Pinpoint the cell where the given text exists, returning its [x, y] midpoint coordinate. 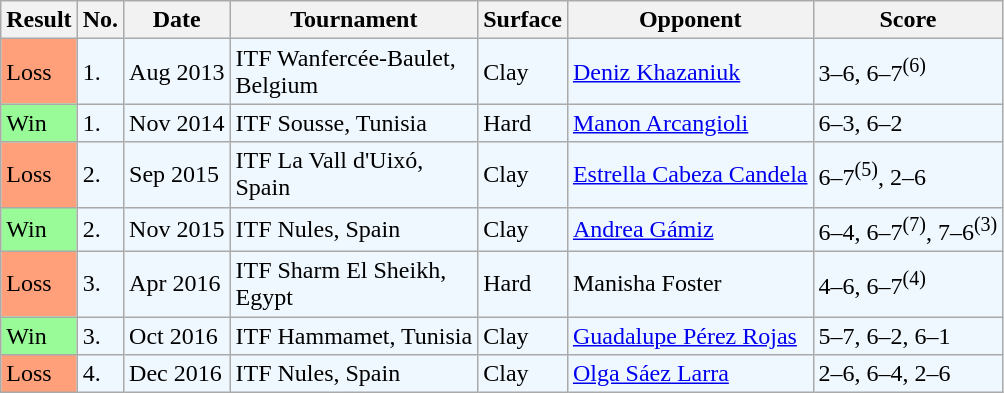
Apr 2016 [177, 284]
Dec 2016 [177, 374]
Sep 2015 [177, 174]
Manon Arcangioli [690, 123]
ITF Sousse, Tunisia [354, 123]
Score [908, 20]
4–6, 6–7(4) [908, 284]
Oct 2016 [177, 336]
Nov 2015 [177, 230]
Date [177, 20]
Result [39, 20]
ITF Wanfercée-Baulet, Belgium [354, 72]
Nov 2014 [177, 123]
5–7, 6–2, 6–1 [908, 336]
Andrea Gámiz [690, 230]
ITF Sharm El Sheikh, Egypt [354, 284]
Surface [523, 20]
6–3, 6–2 [908, 123]
4. [100, 374]
ITF Hammamet, Tunisia [354, 336]
Aug 2013 [177, 72]
6–7(5), 2–6 [908, 174]
Estrella Cabeza Candela [690, 174]
6–4, 6–7(7), 7–6(3) [908, 230]
Manisha Foster [690, 284]
Opponent [690, 20]
Guadalupe Pérez Rojas [690, 336]
Deniz Khazaniuk [690, 72]
ITF La Vall d'Uixó, Spain [354, 174]
3–6, 6–7(6) [908, 72]
No. [100, 20]
Olga Sáez Larra [690, 374]
Tournament [354, 20]
2–6, 6–4, 2–6 [908, 374]
